Identify which cell holds the provided text, then report its [X, Y] central coordinate. 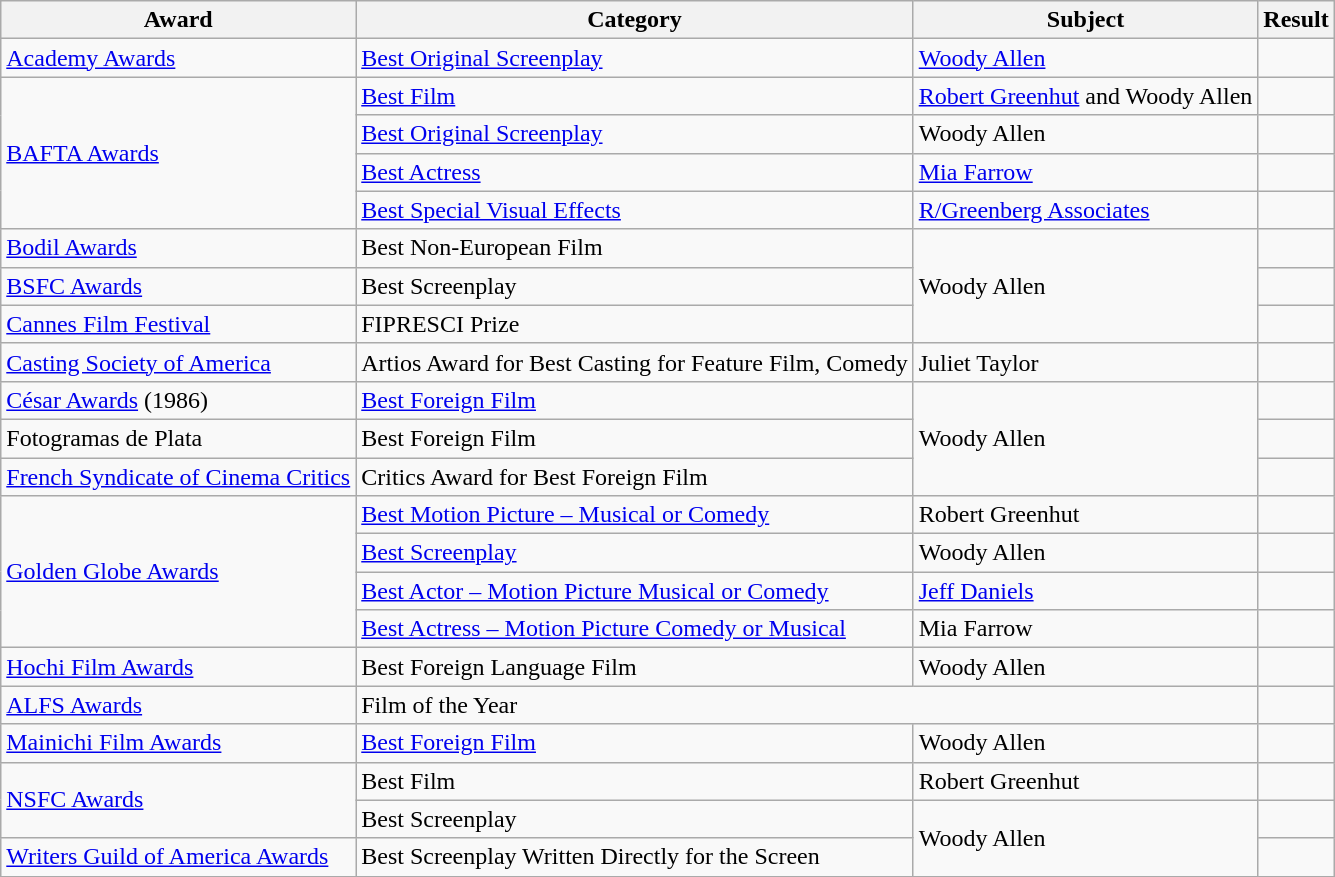
Cannes Film Festival [178, 324]
Result [1296, 20]
BAFTA Awards [178, 153]
Hochi Film Awards [178, 667]
Best Foreign Language Film [634, 667]
Film of the Year [807, 705]
Best Actor – Motion Picture Musical or Comedy [634, 591]
Juliet Taylor [1086, 362]
FIPRESCI Prize [634, 324]
Casting Society of America [178, 362]
Mainichi Film Awards [178, 743]
Category [634, 20]
NSFC Awards [178, 800]
Award [178, 20]
Golden Globe Awards [178, 572]
Best Screenplay Written Directly for the Screen [634, 857]
Subject [1086, 20]
Artios Award for Best Casting for Feature Film, Comedy [634, 362]
Critics Award for Best Foreign Film [634, 477]
Writers Guild of America Awards [178, 857]
César Awards (1986) [178, 400]
R/Greenberg Associates [1086, 210]
Academy Awards [178, 58]
BSFC Awards [178, 286]
French Syndicate of Cinema Critics [178, 477]
Robert Greenhut and Woody Allen [1086, 96]
Best Actress – Motion Picture Comedy or Musical [634, 629]
Best Actress [634, 172]
Best Special Visual Effects [634, 210]
ALFS Awards [178, 705]
Jeff Daniels [1086, 591]
Bodil Awards [178, 248]
Fotogramas de Plata [178, 438]
Best Motion Picture – Musical or Comedy [634, 515]
Best Non-European Film [634, 248]
